Locate the cell with the specified text and output its (x, y) center coordinate. 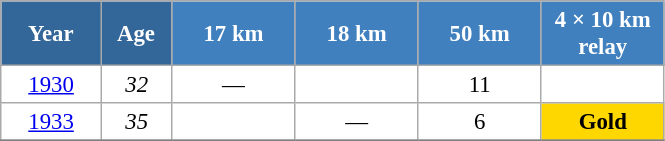
Gold (602, 122)
Age (136, 34)
4 × 10 km relay (602, 34)
18 km (356, 34)
6 (480, 122)
1933 (52, 122)
50 km (480, 34)
32 (136, 85)
11 (480, 85)
Year (52, 34)
17 km (234, 34)
35 (136, 122)
1930 (52, 85)
